Identify which cell holds the provided text, then report its [X, Y] central coordinate. 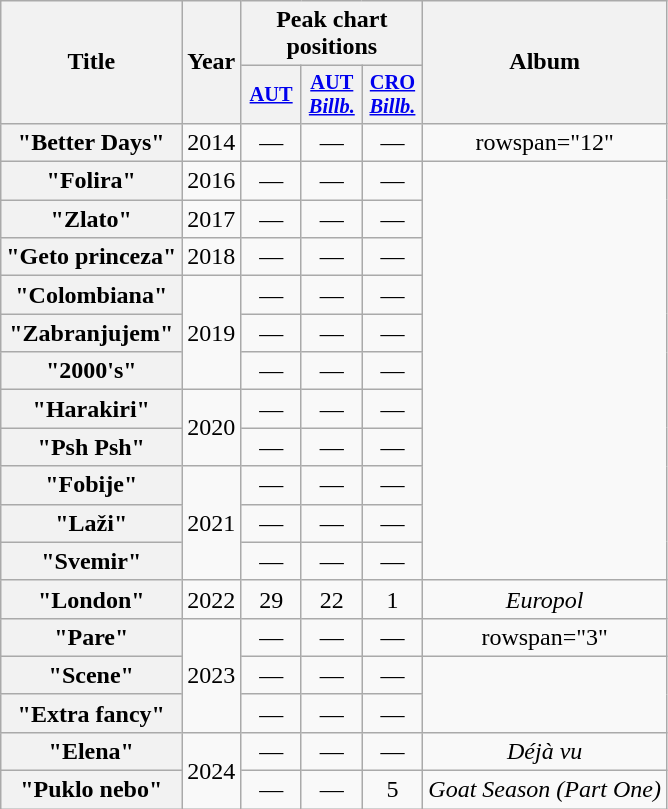
2020 [212, 428]
"Better Days" [92, 142]
2017 [212, 219]
"Geto princeza" [92, 257]
"Laži" [92, 523]
"Zlato" [92, 219]
AUT [272, 95]
"Pare" [92, 637]
AUTBillb. [332, 95]
Europol [545, 599]
"2000's" [92, 371]
2023 [212, 675]
2021 [212, 523]
Déjà vu [545, 751]
"Zabranjujem" [92, 333]
1 [392, 599]
"Colombiana" [92, 295]
2019 [212, 333]
29 [272, 599]
2024 [212, 770]
"Fobije" [92, 485]
CROBillb. [392, 95]
22 [332, 599]
5 [392, 790]
"London" [92, 599]
2016 [212, 181]
Album [545, 62]
Peak chart positions [332, 34]
Title [92, 62]
2018 [212, 257]
"Extra fancy" [92, 713]
"Svemir" [92, 561]
2014 [212, 142]
Year [212, 62]
"Elena" [92, 751]
"Puklo nebo" [92, 790]
"Scene" [92, 675]
rowspan="3" [545, 637]
2022 [212, 599]
"Harakiri" [92, 409]
"Folira" [92, 181]
Goat Season (Part One) [545, 790]
"Psh Psh" [92, 447]
rowspan="12" [545, 142]
